From the cell containing the given text, extract its center point as [X, Y] coordinate. 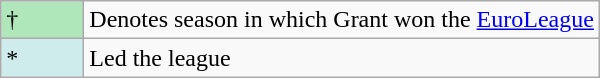
Led the league [342, 58]
Denotes season in which Grant won the EuroLeague [342, 20]
* [42, 58]
† [42, 20]
